From the cell containing the given text, extract its center point as (x, y) coordinate. 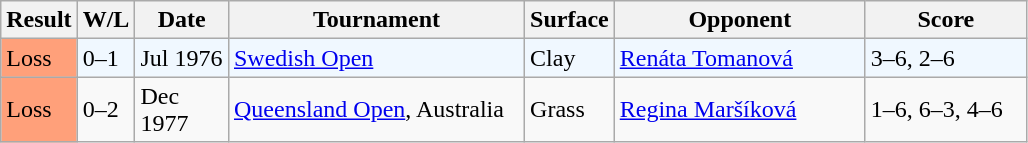
Queensland Open, Australia (376, 110)
W/L (106, 20)
Regina Maršíková (740, 110)
Opponent (740, 20)
Dec 1977 (182, 110)
Grass (570, 110)
1–6, 6–3, 4–6 (946, 110)
Surface (570, 20)
Clay (570, 58)
Result (39, 20)
Jul 1976 (182, 58)
0–2 (106, 110)
Swedish Open (376, 58)
3–6, 2–6 (946, 58)
0–1 (106, 58)
Score (946, 20)
Date (182, 20)
Renáta Tomanová (740, 58)
Tournament (376, 20)
